Return [X, Y] of the center of cell containing provided text 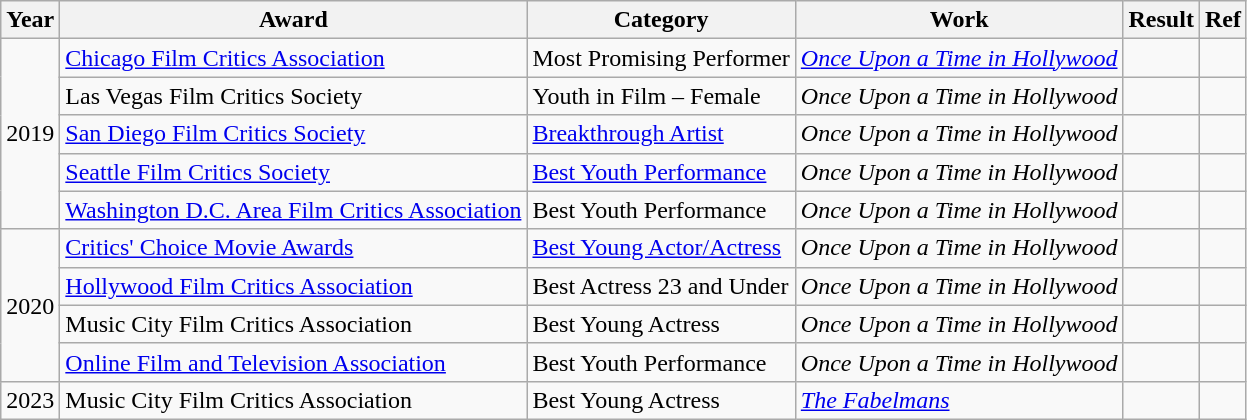
Hollywood Film Critics Association [294, 286]
Category [661, 20]
Most Promising Performer [661, 58]
Youth in Film – Female [661, 96]
Result [1161, 20]
2023 [30, 400]
Chicago Film Critics Association [294, 58]
Washington D.C. Area Film Critics Association [294, 210]
Las Vegas Film Critics Society [294, 96]
San Diego Film Critics Society [294, 134]
Best Actress 23 and Under [661, 286]
Year [30, 20]
Work [959, 20]
2019 [30, 134]
Breakthrough Artist [661, 134]
Ref [1222, 20]
Award [294, 20]
2020 [30, 305]
The Fabelmans [959, 400]
Best Young Actor/Actress [661, 248]
Online Film and Television Association [294, 362]
Critics' Choice Movie Awards [294, 248]
Seattle Film Critics Society [294, 172]
